For the text-containing cell, return its midpoint in (x, y) coordinate format. 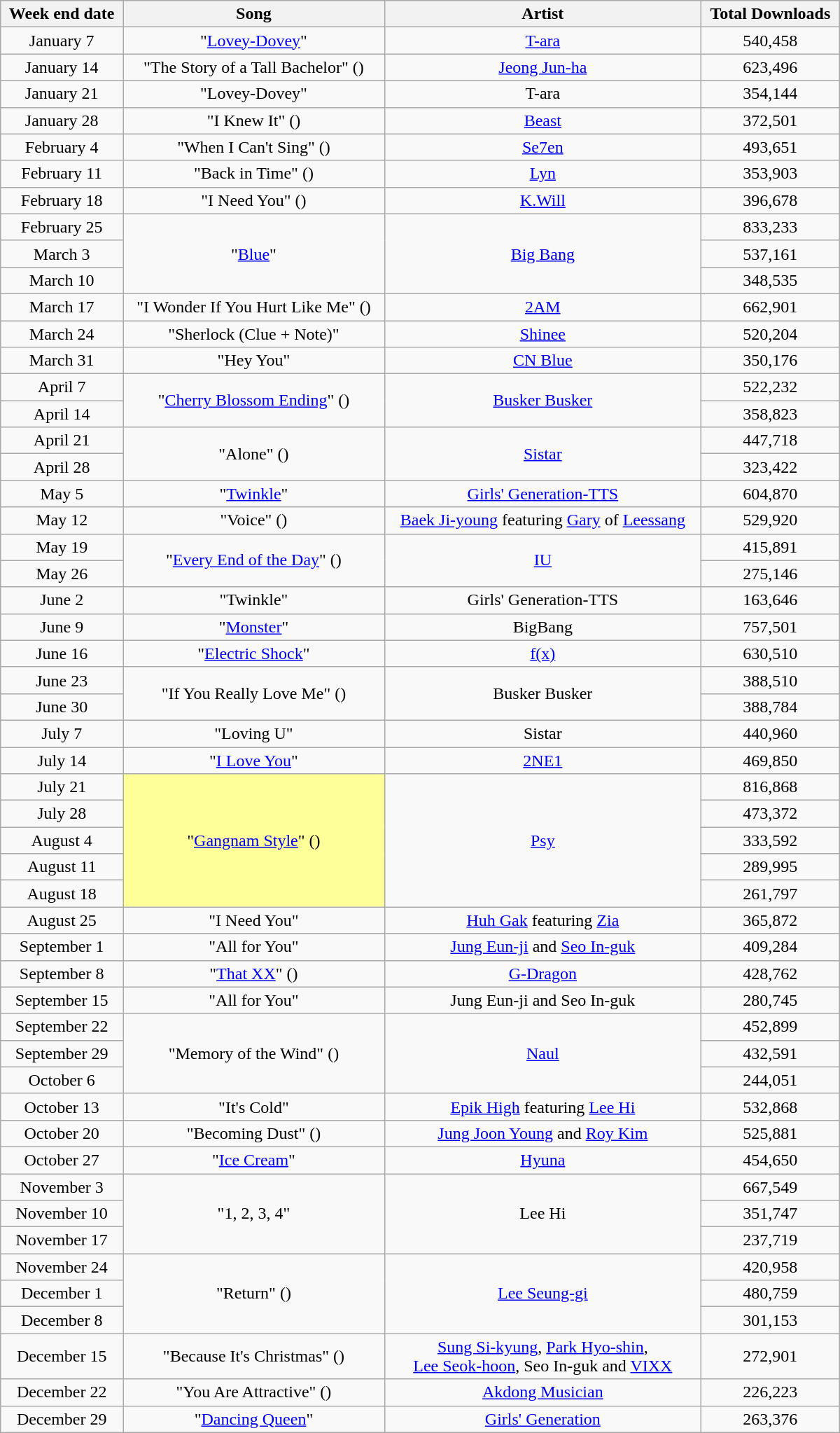
September 29 (62, 1053)
Song (254, 14)
G-Dragon (542, 974)
K.Will (542, 200)
440,960 (770, 733)
f(x) (542, 653)
480,759 (770, 1294)
April 28 (62, 467)
522,232 (770, 387)
662,901 (770, 307)
June 16 (62, 653)
March 17 (62, 307)
520,204 (770, 334)
"The Story of a Tall Bachelor" () (254, 67)
November 17 (62, 1240)
"It's Cold" (254, 1107)
"Cherry Blossom Ending" () (254, 401)
January 14 (62, 67)
January 28 (62, 120)
March 31 (62, 361)
"Loving U" (254, 733)
Big Bang (542, 254)
February 11 (62, 174)
272,901 (770, 1356)
April 14 (62, 414)
Shinee (542, 334)
Akdong Musician (542, 1392)
June 23 (62, 680)
BigBang (542, 627)
816,868 (770, 787)
261,797 (770, 894)
Artist (542, 14)
420,958 (770, 1267)
"Sherlock (Clue + Note)" (254, 334)
604,870 (770, 494)
"Becoming Dust" () (254, 1133)
February 25 (62, 227)
409,284 (770, 947)
428,762 (770, 974)
Baek Ji-young featuring Gary of Leessang (542, 520)
CN Blue (542, 361)
September 15 (62, 1000)
388,510 (770, 680)
"If You Really Love Me" () (254, 693)
July 7 (62, 733)
Lyn (542, 174)
August 25 (62, 920)
Huh Gak featuring Zia (542, 920)
November 10 (62, 1214)
Sung Si-kyung, Park Hyo-shin,Lee Seok-hoon, Seo In-guk and VIXX (542, 1356)
469,850 (770, 760)
447,718 (770, 441)
"Ice Cream" (254, 1160)
630,510 (770, 653)
415,891 (770, 547)
Lee Hi (542, 1214)
May 5 (62, 494)
289,995 (770, 867)
275,146 (770, 574)
July 28 (62, 814)
December 1 (62, 1294)
244,051 (770, 1080)
833,233 (770, 227)
667,549 (770, 1187)
"1, 2, 3, 4" (254, 1214)
June 9 (62, 627)
May 19 (62, 547)
October 13 (62, 1107)
July 21 (62, 787)
"Return" () (254, 1294)
358,823 (770, 414)
June 30 (62, 707)
July 14 (62, 760)
August 4 (62, 840)
Beast (542, 120)
"Memory of the Wind" () (254, 1053)
Total Downloads (770, 14)
2AM (542, 307)
"Electric Shock" (254, 653)
388,784 (770, 707)
Naul (542, 1053)
473,372 (770, 814)
August 11 (62, 867)
"Every End of the Day" () (254, 560)
"I Wonder If You Hurt Like Me" () (254, 307)
January 21 (62, 94)
August 18 (62, 894)
163,646 (770, 600)
April 21 (62, 441)
623,496 (770, 67)
March 10 (62, 280)
Jung Joon Young and Roy Kim (542, 1133)
323,422 (770, 467)
February 18 (62, 200)
Jeong Jun-ha (542, 67)
2NE1 (542, 760)
454,650 (770, 1160)
October 6 (62, 1080)
October 20 (62, 1133)
"That XX" () (254, 974)
"Voice" () (254, 520)
353,903 (770, 174)
IU (542, 560)
September 1 (62, 947)
"When I Can't Sing" () (254, 147)
"Monster" (254, 627)
September 8 (62, 974)
"Alone" () (254, 454)
December 8 (62, 1320)
June 2 (62, 600)
December 15 (62, 1356)
537,161 (770, 254)
December 22 (62, 1392)
540,458 (770, 41)
365,872 (770, 920)
"Gangnam Style" () (254, 840)
226,223 (770, 1392)
January 7 (62, 41)
Week end date (62, 14)
348,535 (770, 280)
493,651 (770, 147)
February 4 (62, 147)
November 24 (62, 1267)
"Back in Time" () (254, 174)
Girls' Generation (542, 1419)
"Because It's Christmas" () (254, 1356)
"I Knew It" () (254, 120)
263,376 (770, 1419)
Psy (542, 840)
525,881 (770, 1133)
December 29 (62, 1419)
May 26 (62, 574)
"I Need You" (254, 920)
529,920 (770, 520)
"Hey You" (254, 361)
March 3 (62, 254)
"Blue" (254, 254)
November 3 (62, 1187)
333,592 (770, 840)
351,747 (770, 1214)
Epik High featuring Lee Hi (542, 1107)
April 7 (62, 387)
September 22 (62, 1027)
"You Are Attractive" () (254, 1392)
Hyuna (542, 1160)
237,719 (770, 1240)
301,153 (770, 1320)
Se7en (542, 147)
532,868 (770, 1107)
"Dancing Queen" (254, 1419)
350,176 (770, 361)
372,501 (770, 120)
280,745 (770, 1000)
432,591 (770, 1053)
757,501 (770, 627)
Lee Seung-gi (542, 1294)
396,678 (770, 200)
October 27 (62, 1160)
452,899 (770, 1027)
March 24 (62, 334)
354,144 (770, 94)
"I Love You" (254, 760)
May 12 (62, 520)
"I Need You" () (254, 200)
